Find where the given text appears and provide that cell's center as (x, y) coordinate. 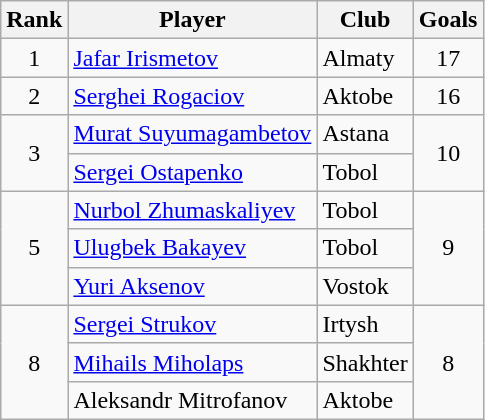
Astana (365, 134)
Sergei Strukov (192, 324)
Vostok (365, 286)
2 (34, 96)
Goals (448, 20)
10 (448, 153)
9 (448, 248)
Aleksandr Mitrofanov (192, 400)
Mihails Miholaps (192, 362)
Player (192, 20)
5 (34, 248)
Almaty (365, 58)
16 (448, 96)
Jafar Irismetov (192, 58)
Murat Suyumagambetov (192, 134)
17 (448, 58)
Club (365, 20)
Sergei Ostapenko (192, 172)
Irtysh (365, 324)
Yuri Aksenov (192, 286)
Ulugbek Bakayev (192, 248)
Serghei Rogaciov (192, 96)
Shakhter (365, 362)
3 (34, 153)
Rank (34, 20)
Nurbol Zhumaskaliyev (192, 210)
1 (34, 58)
